From the cell containing the given text, extract its center point as (X, Y) coordinate. 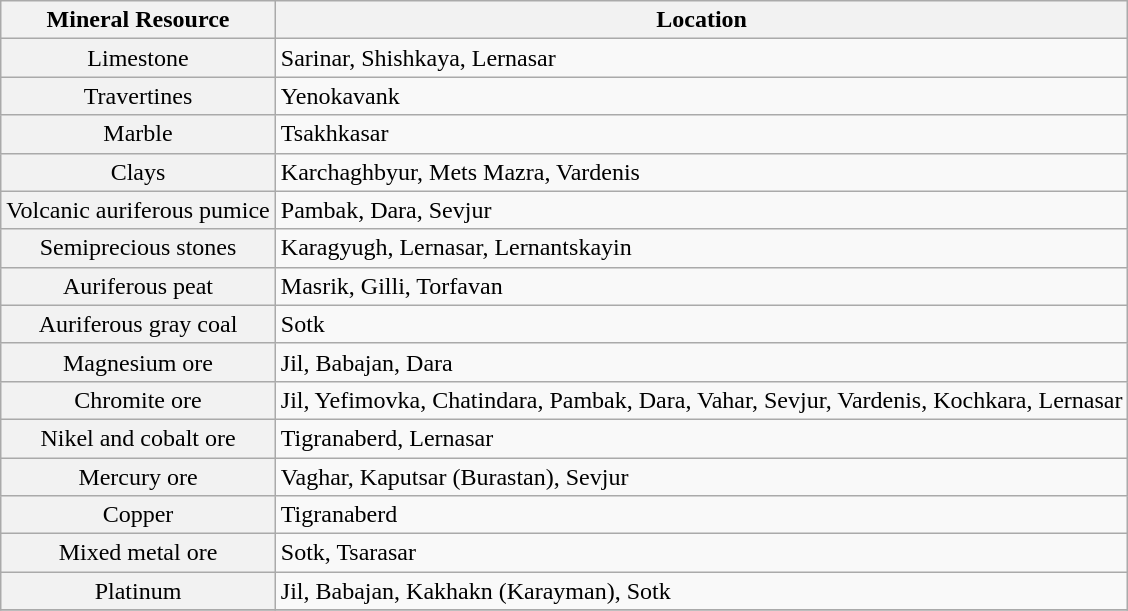
Marble (138, 134)
Location (702, 20)
Magnesium ore (138, 362)
Tigranaberd (702, 515)
Auriferous gray coal (138, 324)
Tsakhkasar (702, 134)
Vaghar, Kaputsar (Burastan), Sevjur (702, 477)
Clays (138, 172)
Platinum (138, 591)
Yenokavank (702, 96)
Limestone (138, 58)
Jil, Babajan, Dara (702, 362)
Jil, Yefimovka, Chatindara, Pambak, Dara, Vahar, Sevjur, Vardenis, Kochkara, Lernasar (702, 400)
Travertines (138, 96)
Pambak, Dara, Sevjur (702, 210)
Jil, Babajan, Kakhakn (Karayman), Sotk (702, 591)
Volcanic auriferous pumice (138, 210)
Mercury ore (138, 477)
Karchaghbyur, Mets Mazra, Vardenis (702, 172)
Chromite ore (138, 400)
Karagyugh, Lernasar, Lernantskayin (702, 248)
Sotk, Tsarasar (702, 553)
Sotk (702, 324)
Sarinar, Shishkaya, Lernasar (702, 58)
Masrik, Gilli, Torfavan (702, 286)
Mineral Resource (138, 20)
Tigranaberd, Lernasar (702, 438)
Copper (138, 515)
Auriferous peat (138, 286)
Semiprecious stones (138, 248)
Nikel and cobalt ore (138, 438)
Mixed metal ore (138, 553)
